Detect which cell encompasses the target text, then output its (x, y) center coordinate. 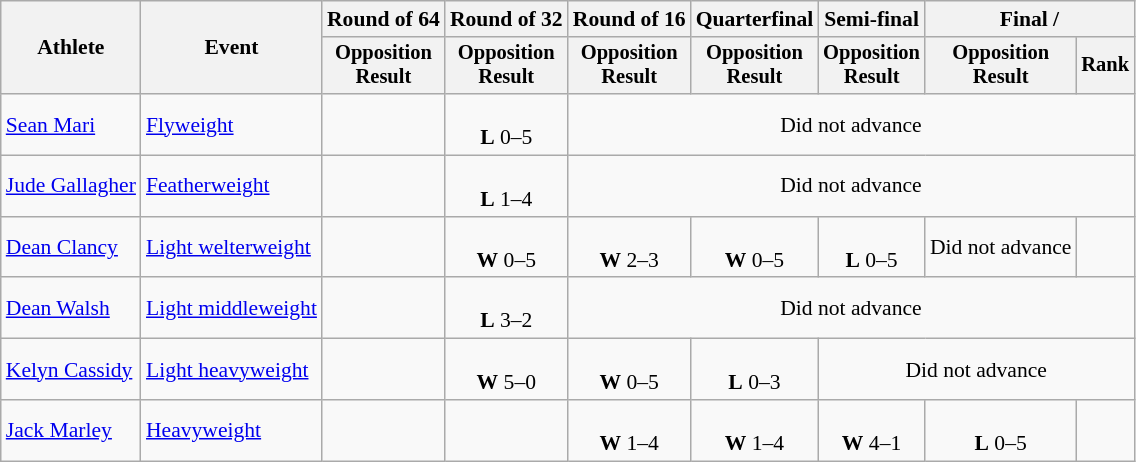
L 1–4 (506, 186)
Round of 16 (630, 19)
Final / (1030, 19)
Quarterfinal (755, 19)
Light middleweight (232, 308)
W 4–1 (872, 430)
Round of 64 (384, 19)
Jack Marley (71, 430)
Event (232, 48)
Featherweight (232, 186)
Semi-final (872, 19)
Athlete (71, 48)
Light welterweight (232, 248)
Dean Walsh (71, 308)
Kelyn Cassidy (71, 370)
L 0–3 (755, 370)
Round of 32 (506, 19)
Flyweight (232, 124)
Light heavyweight (232, 370)
Heavyweight (232, 430)
L 3–2 (506, 308)
Rank (1105, 66)
W 5–0 (506, 370)
Jude Gallagher (71, 186)
Sean Mari (71, 124)
W 2–3 (630, 248)
Dean Clancy (71, 248)
